Determine the (x, y) coordinate at the center of the cell enclosing the given text.  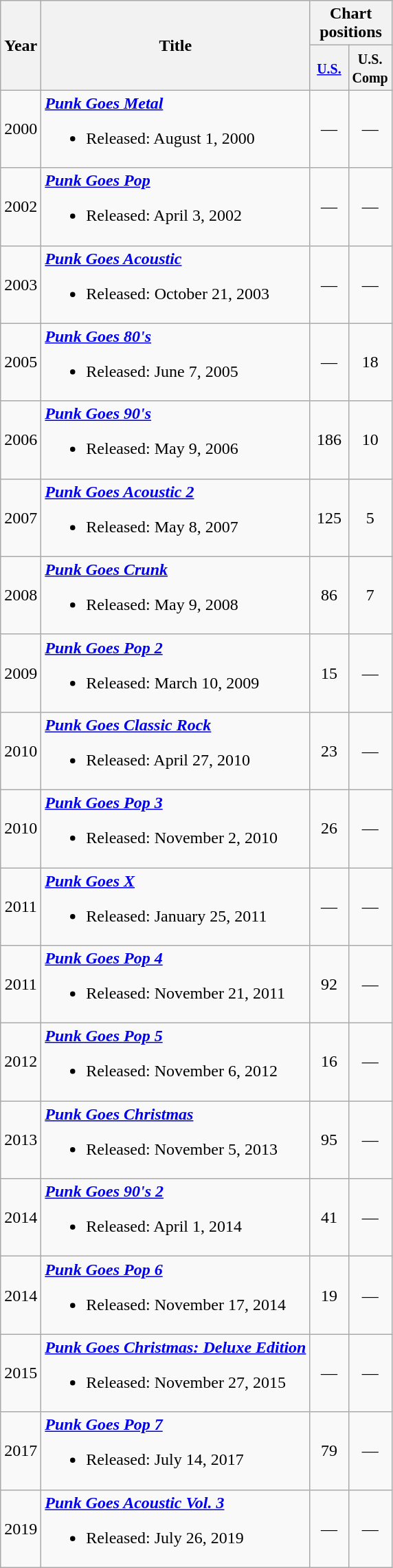
2007 (21, 517)
2015 (21, 1373)
2005 (21, 362)
Punk Goes PopReleased: April 3, 2002 (176, 206)
2003 (21, 285)
41 (329, 1217)
2013 (21, 1140)
19 (329, 1296)
26 (329, 828)
Punk Goes AcousticReleased: October 21, 2003 (176, 285)
23 (329, 751)
7 (370, 596)
Year (21, 45)
5 (370, 517)
Punk Goes 90'sReleased: May 9, 2006 (176, 440)
Punk Goes Acoustic Vol. 3Released: July 26, 2019 (176, 1528)
U.S. (329, 67)
Punk Goes Pop 6Released: November 17, 2014 (176, 1296)
2008 (21, 596)
18 (370, 362)
2006 (21, 440)
Punk Goes MetalReleased: August 1, 2000 (176, 129)
Punk Goes CrunkReleased: May 9, 2008 (176, 596)
Punk Goes Pop 4Released: November 21, 2011 (176, 985)
Punk Goes Pop 2Released: March 10, 2009 (176, 673)
125 (329, 517)
2012 (21, 1062)
Punk Goes Pop 5Released: November 6, 2012 (176, 1062)
186 (329, 440)
86 (329, 596)
Punk Goes Classic RockReleased: April 27, 2010 (176, 751)
92 (329, 985)
Punk Goes Pop 7Released: July 14, 2017 (176, 1451)
Punk Goes 90's 2Released: April 1, 2014 (176, 1217)
10 (370, 440)
2009 (21, 673)
2000 (21, 129)
Punk Goes Christmas: Deluxe EditionReleased: November 27, 2015 (176, 1373)
15 (329, 673)
2019 (21, 1528)
Chart positions (350, 23)
2017 (21, 1451)
Punk Goes 80'sReleased: June 7, 2005 (176, 362)
16 (329, 1062)
Punk Goes Acoustic 2Released: May 8, 2007 (176, 517)
Punk Goes ChristmasReleased: November 5, 2013 (176, 1140)
95 (329, 1140)
2002 (21, 206)
Punk Goes XReleased: January 25, 2011 (176, 906)
Title (176, 45)
Punk Goes Pop 3Released: November 2, 2010 (176, 828)
79 (329, 1451)
U.S. Comp (370, 67)
